Provide the (X, Y) coordinate of the cell's center where the given text is located.  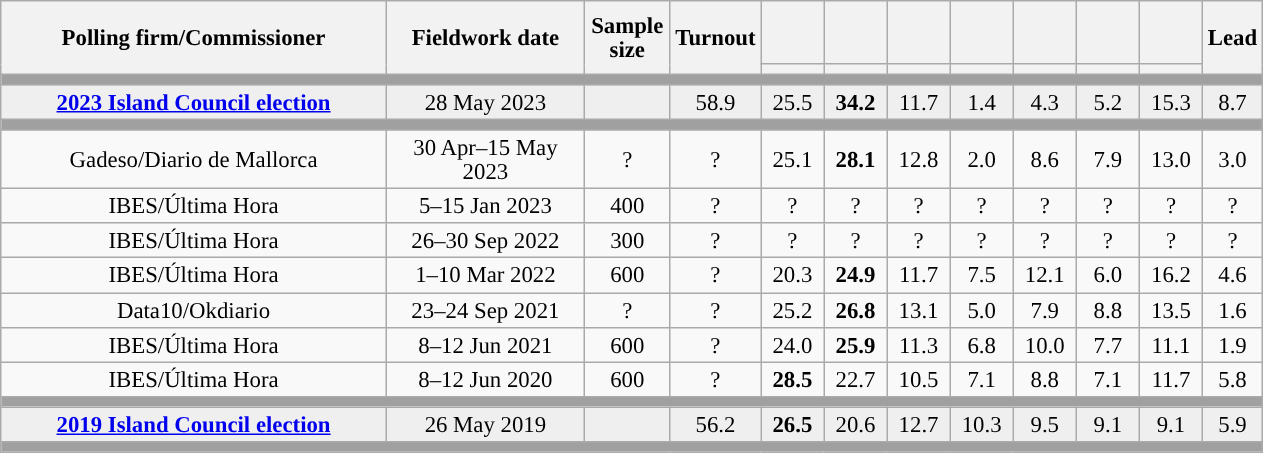
22.7 (856, 380)
10.5 (918, 380)
Turnout (716, 38)
9.5 (1044, 424)
Fieldwork date (485, 38)
7.5 (982, 276)
11.3 (918, 344)
34.2 (856, 102)
8.6 (1044, 160)
12.8 (918, 160)
Data10/Okdiario (194, 310)
13.1 (918, 310)
26 May 2019 (485, 424)
25.5 (792, 102)
28.1 (856, 160)
12.1 (1044, 276)
12.7 (918, 424)
1–10 Mar 2022 (485, 276)
Sample size (627, 38)
6.8 (982, 344)
300 (627, 242)
4.3 (1044, 102)
56.2 (716, 424)
6.0 (1108, 276)
25.9 (856, 344)
5.9 (1232, 424)
4.6 (1232, 276)
3.0 (1232, 160)
10.3 (982, 424)
15.3 (1170, 102)
11.1 (1170, 344)
8.7 (1232, 102)
1.6 (1232, 310)
20.3 (792, 276)
Polling firm/Commissioner (194, 38)
28 May 2023 (485, 102)
2023 Island Council election (194, 102)
23–24 Sep 2021 (485, 310)
400 (627, 206)
28.5 (792, 380)
16.2 (1170, 276)
7.7 (1108, 344)
8–12 Jun 2021 (485, 344)
10.0 (1044, 344)
2.0 (982, 160)
2019 Island Council election (194, 424)
25.2 (792, 310)
30 Apr–15 May 2023 (485, 160)
20.6 (856, 424)
26.5 (792, 424)
5–15 Jan 2023 (485, 206)
1.4 (982, 102)
26–30 Sep 2022 (485, 242)
13.0 (1170, 160)
25.1 (792, 160)
24.0 (792, 344)
5.0 (982, 310)
Gadeso/Diario de Mallorca (194, 160)
26.8 (856, 310)
5.8 (1232, 380)
13.5 (1170, 310)
8–12 Jun 2020 (485, 380)
1.9 (1232, 344)
Lead (1232, 38)
58.9 (716, 102)
24.9 (856, 276)
5.2 (1108, 102)
